For the text-containing cell, return its midpoint in (x, y) coordinate format. 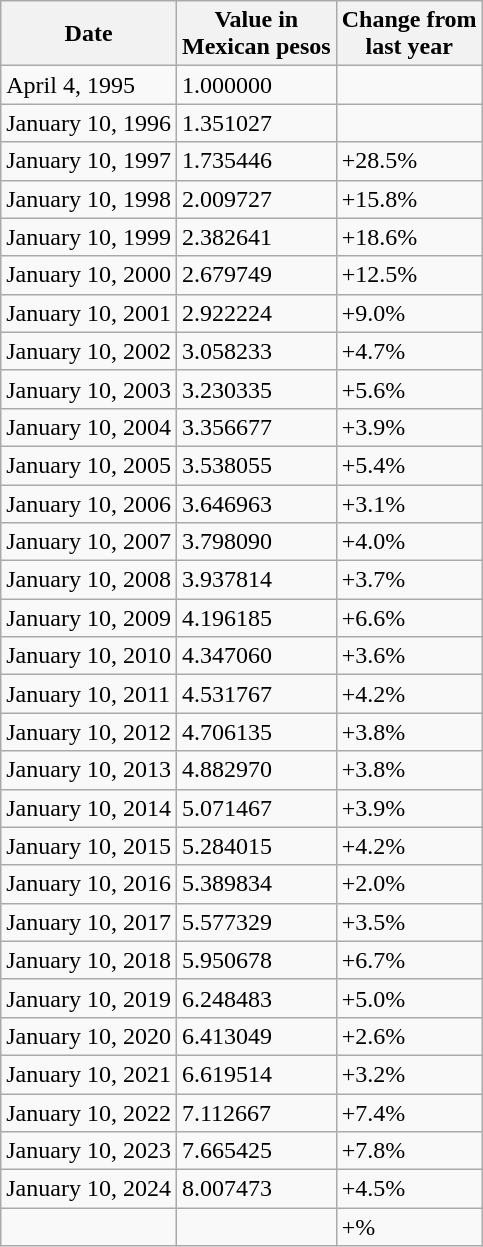
4.196185 (256, 618)
+3.6% (409, 656)
+4.5% (409, 1189)
+6.6% (409, 618)
+5.0% (409, 998)
January 10, 2023 (89, 1151)
January 10, 1999 (89, 237)
+2.0% (409, 884)
January 10, 2021 (89, 1074)
3.538055 (256, 465)
8.007473 (256, 1189)
+3.2% (409, 1074)
2.009727 (256, 199)
2.922224 (256, 313)
7.112667 (256, 1113)
+3.1% (409, 503)
+4.7% (409, 351)
January 10, 2014 (89, 808)
January 10, 1997 (89, 161)
+% (409, 1227)
6.619514 (256, 1074)
January 10, 2004 (89, 427)
7.665425 (256, 1151)
3.798090 (256, 542)
January 10, 2000 (89, 275)
2.382641 (256, 237)
+12.5% (409, 275)
January 10, 2018 (89, 960)
4.531767 (256, 694)
+5.6% (409, 389)
January 10, 2011 (89, 694)
April 4, 1995 (89, 85)
January 10, 2002 (89, 351)
1.735446 (256, 161)
+6.7% (409, 960)
5.389834 (256, 884)
January 10, 2009 (89, 618)
January 10, 2012 (89, 732)
January 10, 2017 (89, 922)
January 10, 1996 (89, 123)
3.646963 (256, 503)
+3.7% (409, 580)
Value inMexican pesos (256, 34)
+5.4% (409, 465)
January 10, 2008 (89, 580)
4.882970 (256, 770)
+15.8% (409, 199)
+9.0% (409, 313)
4.347060 (256, 656)
6.248483 (256, 998)
January 10, 2022 (89, 1113)
1.351027 (256, 123)
January 10, 1998 (89, 199)
January 10, 2015 (89, 846)
January 10, 2003 (89, 389)
+18.6% (409, 237)
January 10, 2010 (89, 656)
January 10, 2013 (89, 770)
January 10, 2024 (89, 1189)
January 10, 2016 (89, 884)
January 10, 2001 (89, 313)
January 10, 2006 (89, 503)
January 10, 2020 (89, 1036)
Change fromlast year (409, 34)
4.706135 (256, 732)
+4.0% (409, 542)
January 10, 2019 (89, 998)
Date (89, 34)
3.356677 (256, 427)
3.230335 (256, 389)
5.950678 (256, 960)
5.071467 (256, 808)
January 10, 2007 (89, 542)
2.679749 (256, 275)
5.577329 (256, 922)
1.000000 (256, 85)
+2.6% (409, 1036)
5.284015 (256, 846)
3.058233 (256, 351)
+3.5% (409, 922)
+7.8% (409, 1151)
January 10, 2005 (89, 465)
+28.5% (409, 161)
+7.4% (409, 1113)
3.937814 (256, 580)
6.413049 (256, 1036)
